Find where the given text appears and provide that cell's center as [x, y] coordinate. 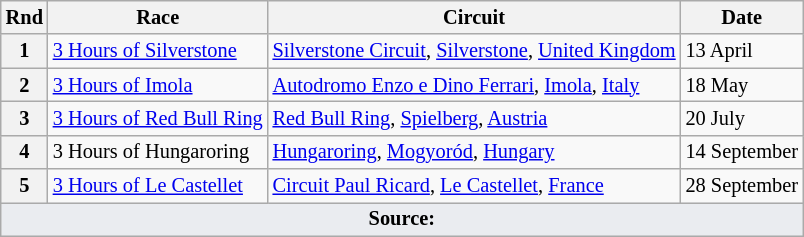
14 September [742, 152]
Silverstone Circuit, Silverstone, United Kingdom [474, 51]
Rnd [24, 17]
5 [24, 186]
20 July [742, 118]
2 [24, 85]
18 May [742, 85]
3 Hours of Hungaroring [158, 152]
28 September [742, 186]
Circuit Paul Ricard, Le Castellet, France [474, 186]
3 Hours of Red Bull Ring [158, 118]
3 Hours of Imola [158, 85]
Autodromo Enzo e Dino Ferrari, Imola, Italy [474, 85]
4 [24, 152]
1 [24, 51]
3 Hours of Silverstone [158, 51]
Source: [402, 219]
Circuit [474, 17]
Race [158, 17]
3 Hours of Le Castellet [158, 186]
13 April [742, 51]
3 [24, 118]
Red Bull Ring, Spielberg, Austria [474, 118]
Date [742, 17]
Hungaroring, Mogyoród, Hungary [474, 152]
